Extract the [X, Y] coordinate from the center of the cell holding the provided text.  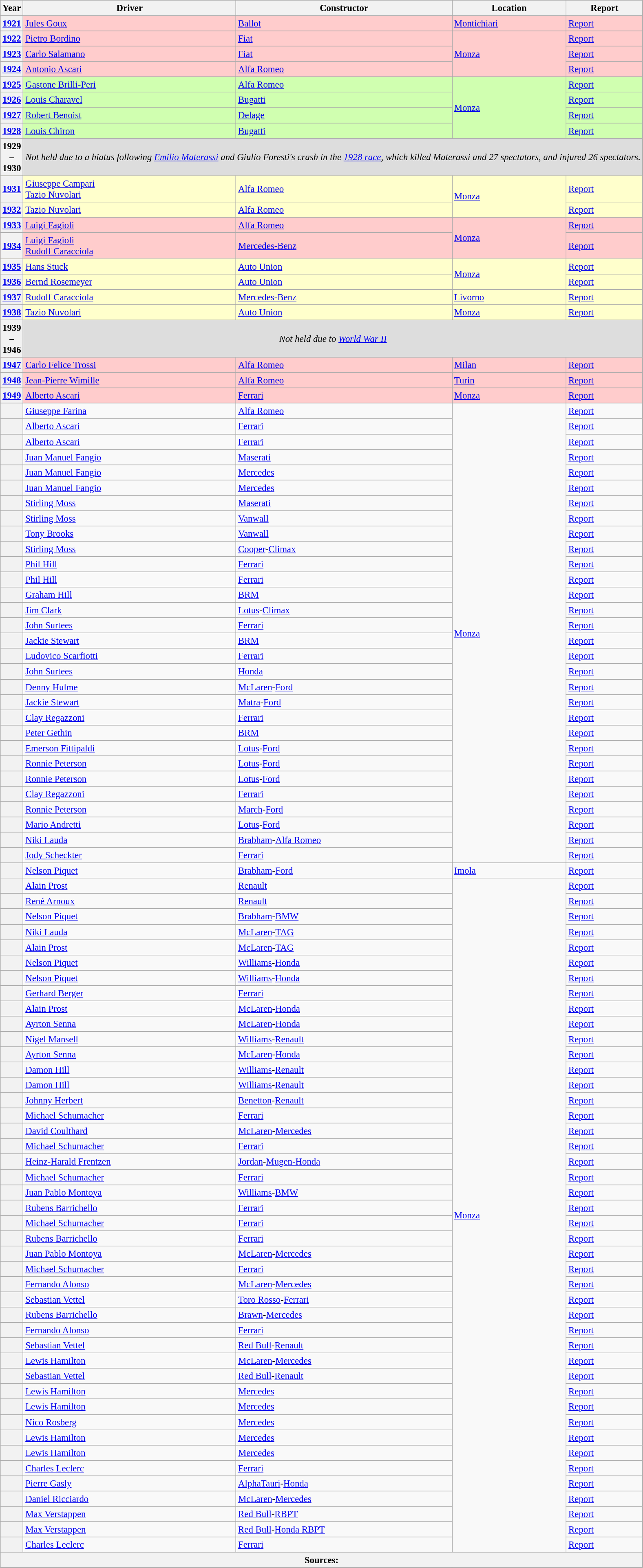
Toro Rosso-Ferrari [344, 1299]
1949 [12, 396]
1935 [12, 266]
Carlo Salamano [130, 54]
Montichiari [509, 24]
1922 [12, 39]
1932 [12, 209]
Giuseppe Campari Tazio Nuvolari [130, 189]
Jordan-Mugen-Honda [344, 1162]
Louis Charavel [130, 100]
Johnny Herbert [130, 1101]
Turin [509, 381]
Louis Chiron [130, 131]
David Coulthard [130, 1131]
Gastone Brilli-Peri [130, 85]
Graham Hill [130, 595]
1936 [12, 282]
1939–1946 [12, 339]
Constructor [344, 8]
Hans Stuck [130, 266]
Not held due to World War II [333, 339]
1937 [12, 297]
Tony Brooks [130, 534]
Emerson Fittipaldi [130, 748]
Pietro Bordino [130, 39]
1948 [12, 381]
Milan [509, 365]
Giuseppe Farina [130, 411]
Jean-Pierre Wimille [130, 381]
Nico Rosberg [130, 1422]
Brawn-Mercedes [344, 1315]
Nigel Mansell [130, 1039]
1938 [12, 313]
Brabham-BMW [344, 917]
Gerhard Berger [130, 993]
1921 [12, 24]
Cooper-Climax [344, 549]
Year [12, 8]
Denny Hulme [130, 687]
AlphaTauri-Honda [344, 1484]
1933 [12, 225]
Peter Gethin [130, 733]
Driver [130, 8]
Robert Benoist [130, 115]
Pierre Gasly [130, 1484]
Brabham-Alfa Romeo [344, 840]
1923 [12, 54]
René Arnoux [130, 901]
Mario Andretti [130, 825]
1947 [12, 365]
Benetton-Renault [344, 1101]
Imola [509, 871]
Jody Scheckter [130, 855]
Brabham-Ford [344, 871]
1931 [12, 189]
Livorno [509, 297]
Heinz-Harald Frentzen [130, 1162]
Ludovico Scarfiotti [130, 656]
Sources: [321, 1560]
Delage [344, 115]
Daniel Ricciardo [130, 1499]
Location [509, 8]
Luigi Fagioli Rudolf Caracciola [130, 246]
Ballot [344, 24]
Jules Goux [130, 24]
McLaren-Ford [344, 687]
1924 [12, 69]
Jim Clark [130, 610]
Rudolf Caracciola [130, 297]
1926 [12, 100]
Carlo Felice Trossi [130, 365]
1928 [12, 131]
Red Bull-RBPT [344, 1514]
Red Bull-Honda RBPT [344, 1529]
Honda [344, 672]
Lotus-Climax [344, 610]
March-Ford [344, 809]
1925 [12, 85]
Antonio Ascari [130, 69]
1927 [12, 115]
Matra-Ford [344, 702]
1929–1930 [12, 157]
1934 [12, 246]
Williams-BMW [344, 1192]
Bernd Rosemeyer [130, 282]
Luigi Fagioli [130, 225]
